For the text-containing cell, return its midpoint in (X, Y) coordinate format. 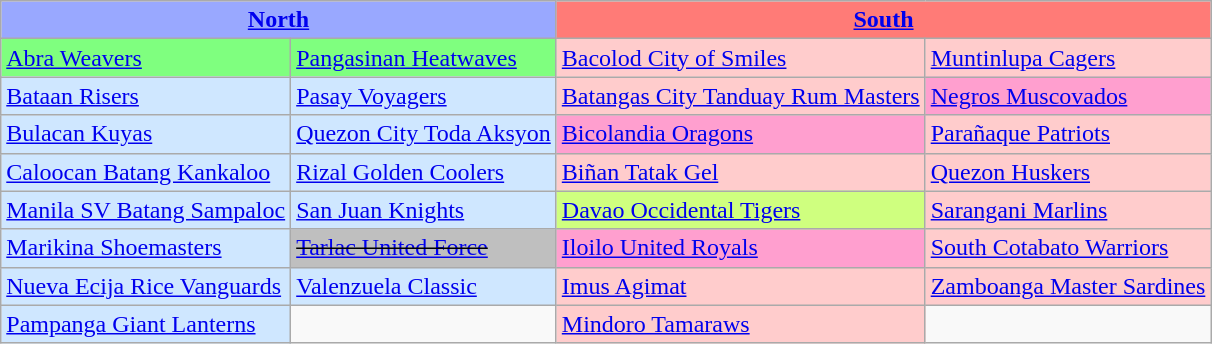
Batangas City Tanduay Rum Masters (740, 96)
Marikina Shoemasters (146, 248)
Bataan Risers (146, 96)
Zamboanga Master Sardines (1068, 286)
Quezon City Toda Aksyon (424, 134)
Quezon Huskers (1068, 172)
Imus Agimat (740, 286)
Bicolandia Oragons (740, 134)
Pangasinan Heatwaves (424, 58)
Sarangani Marlins (1068, 210)
Tarlac United Force (424, 248)
Iloilo United Royals (740, 248)
Bulacan Kuyas (146, 134)
Bacolod City of Smiles (740, 58)
North (279, 20)
Manila SV Batang Sampaloc (146, 210)
Biñan Tatak Gel (740, 172)
Mindoro Tamaraws (740, 324)
Abra Weavers (146, 58)
San Juan Knights (424, 210)
Pampanga Giant Lanterns (146, 324)
South Cotabato Warriors (1068, 248)
Valenzuela Classic (424, 286)
Parañaque Patriots (1068, 134)
Negros Muscovados (1068, 96)
Pasay Voyagers (424, 96)
Davao Occidental Tigers (740, 210)
South (884, 20)
Muntinlupa Cagers (1068, 58)
Rizal Golden Coolers (424, 172)
Caloocan Batang Kankaloo (146, 172)
Nueva Ecija Rice Vanguards (146, 286)
